Extract the (X, Y) coordinate from the center of the cell holding the provided text.  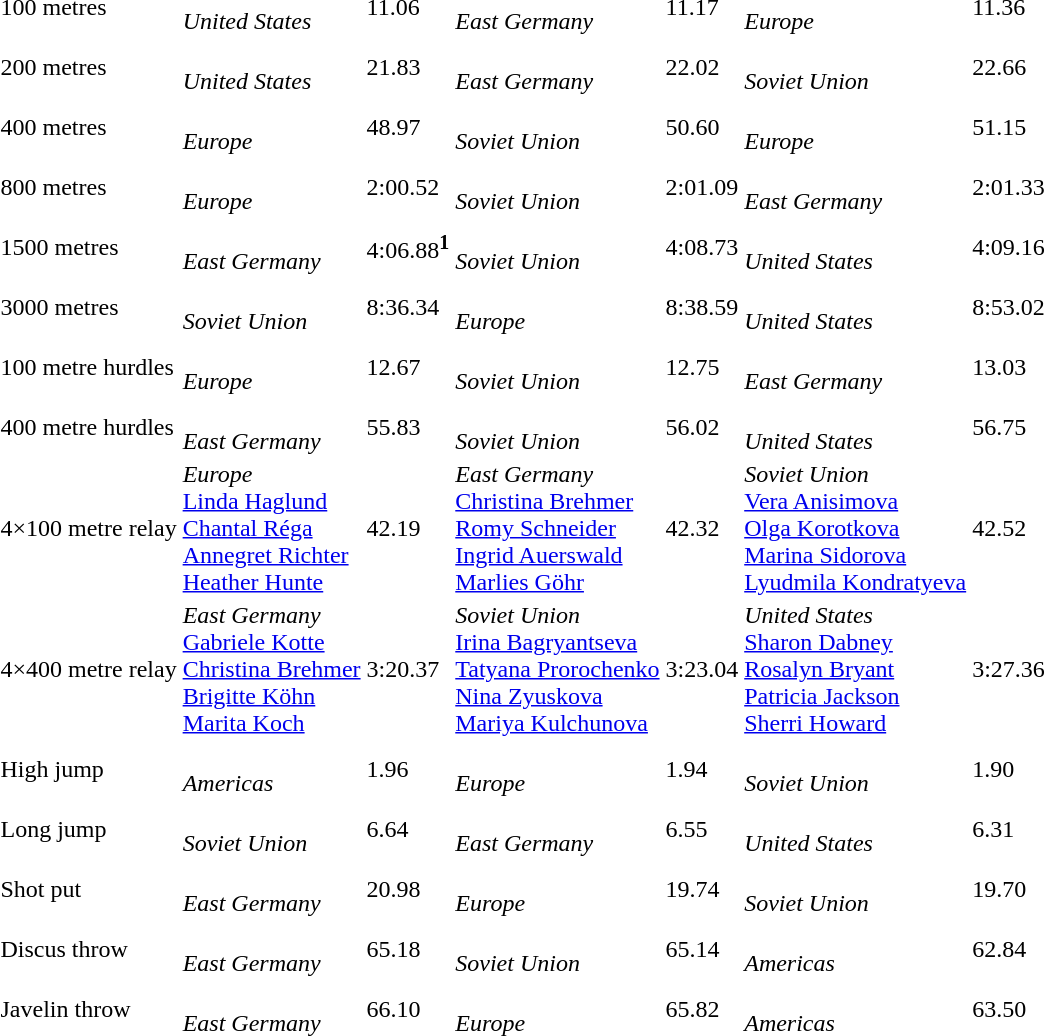
4:08.73 (702, 248)
3:23.04 (702, 669)
55.83 (408, 428)
50.60 (702, 128)
65.14 (702, 950)
12.67 (408, 368)
8:36.34 (408, 308)
1.96 (408, 770)
1.94 (702, 770)
6.55 (702, 830)
22.02 (702, 68)
EuropeLinda HaglundChantal RégaAnnegret RichterHeather Hunte (272, 528)
56.02 (702, 428)
2:01.09 (702, 188)
20.98 (408, 890)
United StatesSharon DabneyRosalyn BryantPatricia JacksonSherri Howard (856, 669)
42.32 (702, 528)
21.83 (408, 68)
12.75 (702, 368)
19.74 (702, 890)
3:20.37 (408, 669)
4:06.881 (408, 248)
Soviet UnionIrina BagryantsevaTatyana ProrochenkoNina ZyuskovaMariya Kulchunova (558, 669)
8:38.59 (702, 308)
48.97 (408, 128)
2:00.52 (408, 188)
East GermanyChristina BrehmerRomy SchneiderIngrid AuerswaldMarlies Göhr (558, 528)
East GermanyGabriele KotteChristina BrehmerBrigitte KöhnMarita Koch (272, 669)
Soviet UnionVera AnisimovaOlga KorotkovaMarina SidorovaLyudmila Kondratyeva (856, 528)
65.18 (408, 950)
42.19 (408, 528)
6.64 (408, 830)
